Determine the (x, y) coordinate at the center of the cell enclosing the given text.  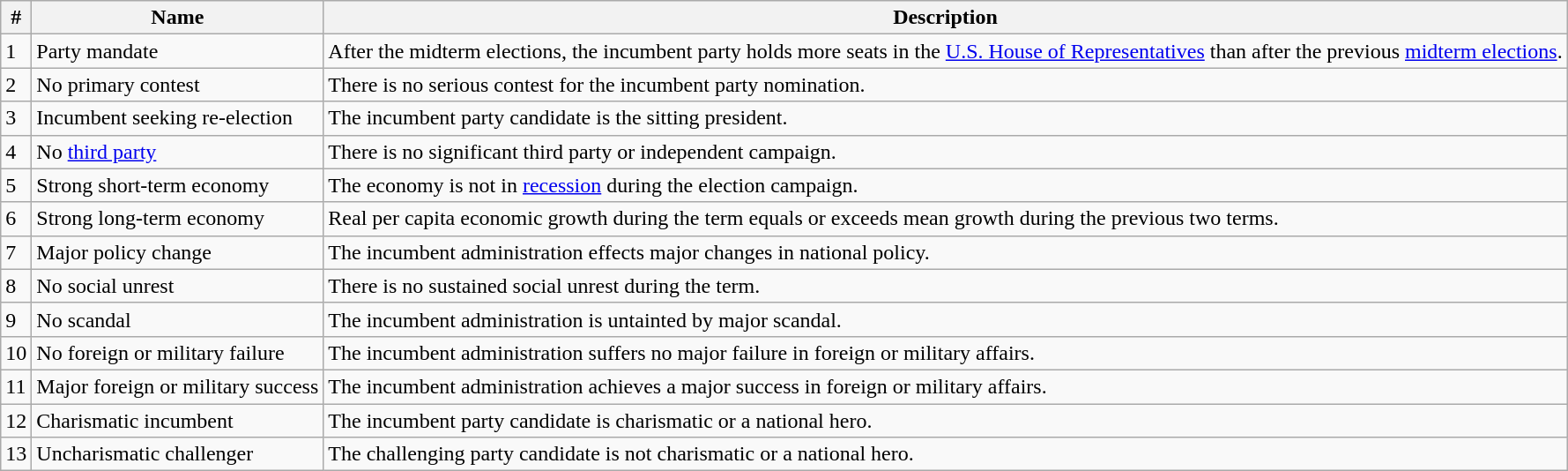
No scandal (178, 319)
Major policy change (178, 252)
The challenging party candidate is not charismatic or a national hero. (945, 454)
There is no serious contest for the incumbent party nomination. (945, 85)
The incumbent administration effects major changes in national policy. (945, 252)
5 (16, 185)
The economy is not in recession during the election campaign. (945, 185)
The incumbent party candidate is the sitting president. (945, 118)
8 (16, 286)
The incumbent administration is untainted by major scandal. (945, 319)
9 (16, 319)
No primary contest (178, 85)
11 (16, 386)
10 (16, 353)
4 (16, 152)
No social unrest (178, 286)
The incumbent party candidate is charismatic or a national hero. (945, 421)
7 (16, 252)
Strong short-term economy (178, 185)
Charismatic incumbent (178, 421)
13 (16, 454)
After the midterm elections, the incumbent party holds more seats in the U.S. House of Representatives than after the previous midterm elections. (945, 51)
Uncharismatic challenger (178, 454)
No foreign or military failure (178, 353)
Major foreign or military success (178, 386)
There is no significant third party or independent campaign. (945, 152)
6 (16, 219)
No third party (178, 152)
Party mandate (178, 51)
# (16, 18)
Name (178, 18)
There is no sustained social unrest during the term. (945, 286)
Description (945, 18)
Strong long-term economy (178, 219)
Incumbent seeking re-election (178, 118)
The incumbent administration suffers no major failure in foreign or military affairs. (945, 353)
3 (16, 118)
Real per capita economic growth during the term equals or exceeds mean growth during the previous two terms. (945, 219)
12 (16, 421)
1 (16, 51)
2 (16, 85)
The incumbent administration achieves a major success in foreign or military affairs. (945, 386)
